Extract the (x, y) coordinate from the center of the cell holding the provided text.  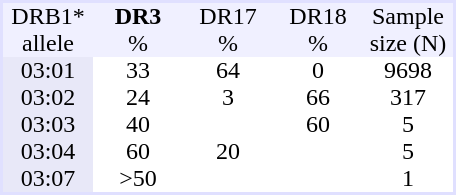
20 (228, 152)
DR3 (138, 16)
3 (228, 98)
1 (408, 178)
DRB1* (48, 16)
DR17 (228, 16)
size (N) (408, 44)
03:03 (48, 124)
40 (138, 124)
33 (138, 70)
DR18 (318, 16)
9698 (408, 70)
24 (138, 98)
Sample (408, 16)
03:07 (48, 178)
03:02 (48, 98)
317 (408, 98)
>50 (138, 178)
03:01 (48, 70)
allele (48, 44)
64 (228, 70)
66 (318, 98)
0 (318, 70)
03:04 (48, 152)
